Extract the (x, y) coordinate from the center of the cell holding the provided text.  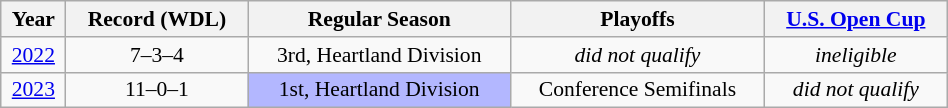
2022 (34, 55)
1st, Heartland Division (380, 90)
Record (WDL) (157, 19)
11–0–1 (157, 90)
2023 (34, 90)
Year (34, 19)
3rd, Heartland Division (380, 55)
Regular Season (380, 19)
7–3–4 (157, 55)
Conference Semifinals (638, 90)
ineligible (856, 55)
U.S. Open Cup (856, 19)
Playoffs (638, 19)
